Return the (x, y) coordinate for the center point of the cell that contains the specified text.  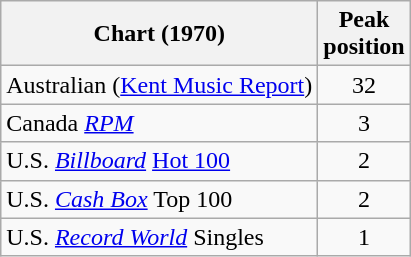
Chart (1970) (160, 34)
Peakposition (364, 34)
Canada RPM (160, 123)
1 (364, 237)
U.S. Record World Singles (160, 237)
Australian (Kent Music Report) (160, 85)
32 (364, 85)
U.S. Cash Box Top 100 (160, 199)
3 (364, 123)
U.S. Billboard Hot 100 (160, 161)
